Determine the (X, Y) coordinate at the center of the cell enclosing the given text.  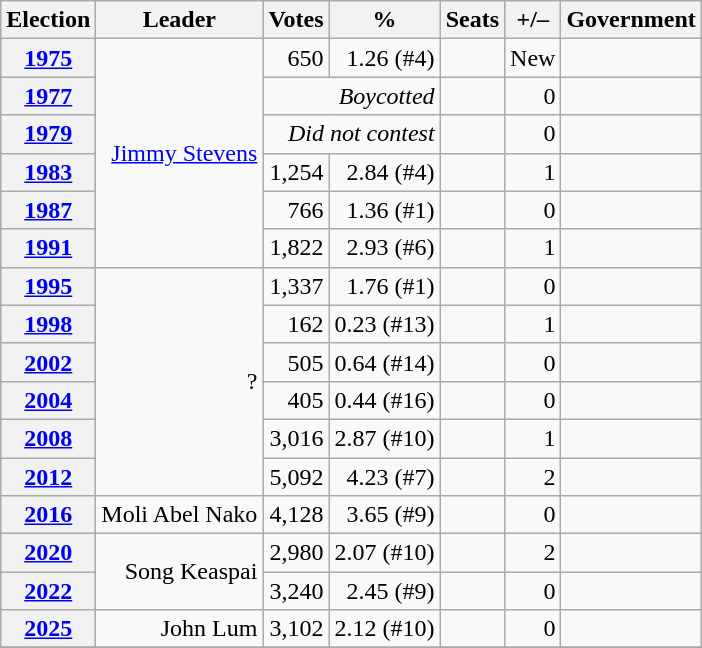
5,092 (296, 477)
2025 (48, 629)
4.23 (#7) (384, 477)
1983 (48, 172)
1,822 (296, 248)
162 (296, 324)
Election (48, 20)
% (384, 20)
Moli Abel Nako (180, 515)
2016 (48, 515)
New (533, 58)
1975 (48, 58)
2.93 (#6) (384, 248)
Leader (180, 20)
0.23 (#13) (384, 324)
2022 (48, 591)
John Lum (180, 629)
1,254 (296, 172)
2004 (48, 400)
2,980 (296, 553)
1,337 (296, 286)
1987 (48, 210)
3,016 (296, 438)
Boycotted (352, 96)
2020 (48, 553)
1995 (48, 286)
1.76 (#1) (384, 286)
505 (296, 362)
1979 (48, 134)
0.64 (#14) (384, 362)
1.36 (#1) (384, 210)
Did not contest (352, 134)
Jimmy Stevens (180, 153)
2.07 (#10) (384, 553)
1.26 (#4) (384, 58)
2.84 (#4) (384, 172)
1991 (48, 248)
4,128 (296, 515)
? (180, 381)
Votes (296, 20)
3,102 (296, 629)
2.87 (#10) (384, 438)
Song Keaspai (180, 572)
766 (296, 210)
3.65 (#9) (384, 515)
+/– (533, 20)
Seats (472, 20)
2012 (48, 477)
2008 (48, 438)
0.44 (#16) (384, 400)
2002 (48, 362)
405 (296, 400)
650 (296, 58)
Government (631, 20)
1977 (48, 96)
2.45 (#9) (384, 591)
2.12 (#10) (384, 629)
1998 (48, 324)
3,240 (296, 591)
